Extract the [X, Y] coordinate from the center of the cell holding the provided text.  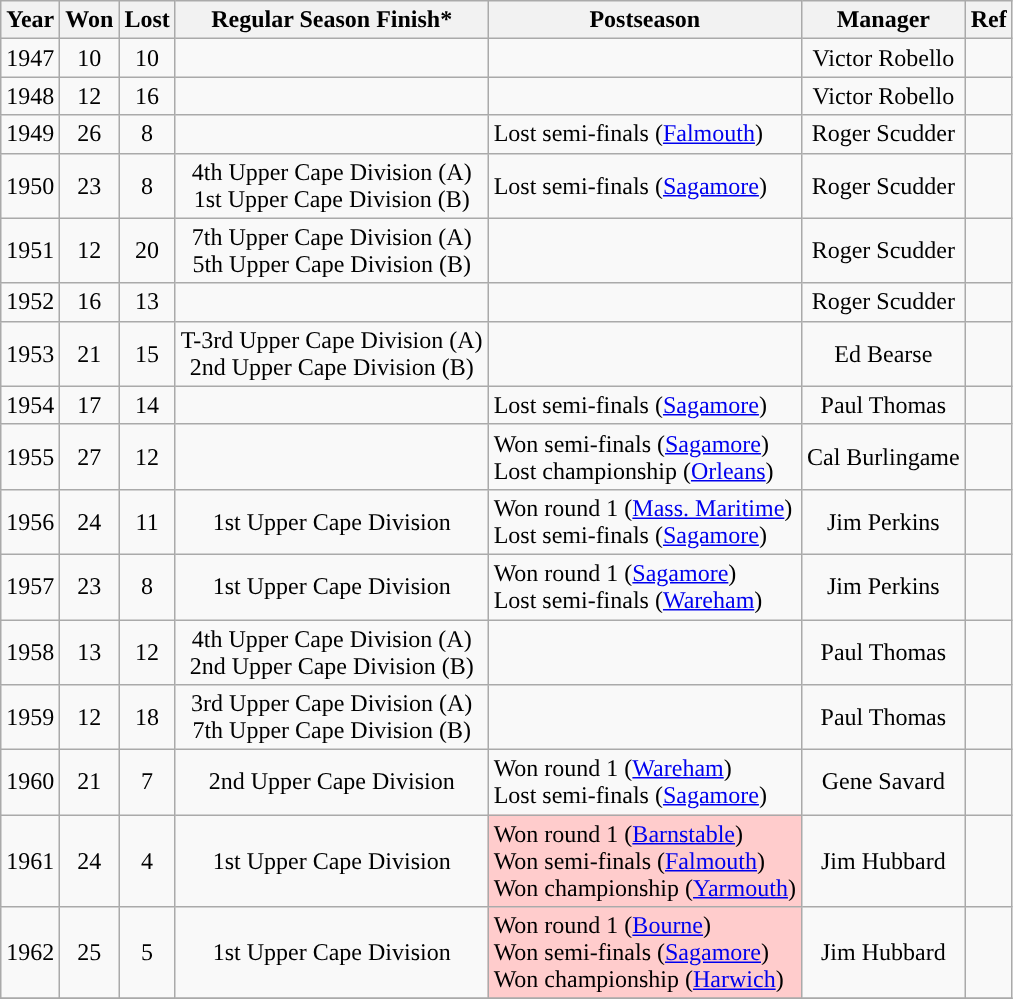
1950 [30, 186]
1947 [30, 58]
1951 [30, 250]
2nd Upper Cape Division [332, 782]
Won round 1 (Bourne)Won semi-finals (Sagamore)Won championship (Harwich) [644, 953]
Won round 1 (Wareham)Lost semi-finals (Sagamore) [644, 782]
Manager [883, 20]
Won semi-finals (Sagamore)Lost championship (Orleans) [644, 456]
Postseason [644, 20]
5 [147, 953]
Year [30, 20]
1954 [30, 405]
Cal Burlingame [883, 456]
Ref [988, 20]
15 [147, 354]
4th Upper Cape Division (A)1st Upper Cape Division (B) [332, 186]
1957 [30, 586]
Regular Season Finish* [332, 20]
1962 [30, 953]
1953 [30, 354]
1958 [30, 652]
25 [90, 953]
27 [90, 456]
1960 [30, 782]
26 [90, 134]
1961 [30, 861]
1955 [30, 456]
17 [90, 405]
4 [147, 861]
18 [147, 718]
7th Upper Cape Division (A)5th Upper Cape Division (B) [332, 250]
1952 [30, 302]
Won round 1 (Sagamore)Lost semi-finals (Wareham) [644, 586]
4th Upper Cape Division (A)2nd Upper Cape Division (B) [332, 652]
1959 [30, 718]
7 [147, 782]
11 [147, 522]
Gene Savard [883, 782]
20 [147, 250]
1949 [30, 134]
T-3rd Upper Cape Division (A)2nd Upper Cape Division (B) [332, 354]
1948 [30, 96]
3rd Upper Cape Division (A)7th Upper Cape Division (B) [332, 718]
Won round 1 (Barnstable)Won semi-finals (Falmouth)Won championship (Yarmouth) [644, 861]
Ed Bearse [883, 354]
Won round 1 (Mass. Maritime)Lost semi-finals (Sagamore) [644, 522]
Lost semi-finals (Falmouth) [644, 134]
Won [90, 20]
14 [147, 405]
Lost [147, 20]
1956 [30, 522]
